Capture the cell that displays the provided text and extract its [X, Y] central coordinate. 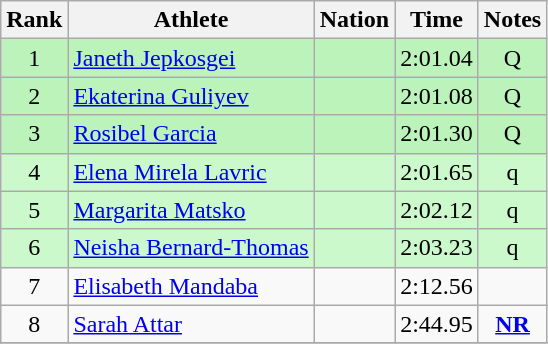
Rank [34, 20]
3 [34, 134]
2:02.12 [437, 210]
2:01.65 [437, 172]
Nation [354, 20]
Time [437, 20]
2:01.08 [437, 96]
Janeth Jepkosgei [191, 58]
Elisabeth Mandaba [191, 286]
2:03.23 [437, 248]
Elena Mirela Lavric [191, 172]
2 [34, 96]
2:44.95 [437, 324]
Ekaterina Guliyev [191, 96]
Notes [512, 20]
Rosibel Garcia [191, 134]
1 [34, 58]
Neisha Bernard-Thomas [191, 248]
Sarah Attar [191, 324]
6 [34, 248]
NR [512, 324]
7 [34, 286]
2:01.30 [437, 134]
5 [34, 210]
8 [34, 324]
4 [34, 172]
Athlete [191, 20]
Margarita Matsko [191, 210]
2:01.04 [437, 58]
2:12.56 [437, 286]
